From the cell containing the given text, extract its center point as [x, y] coordinate. 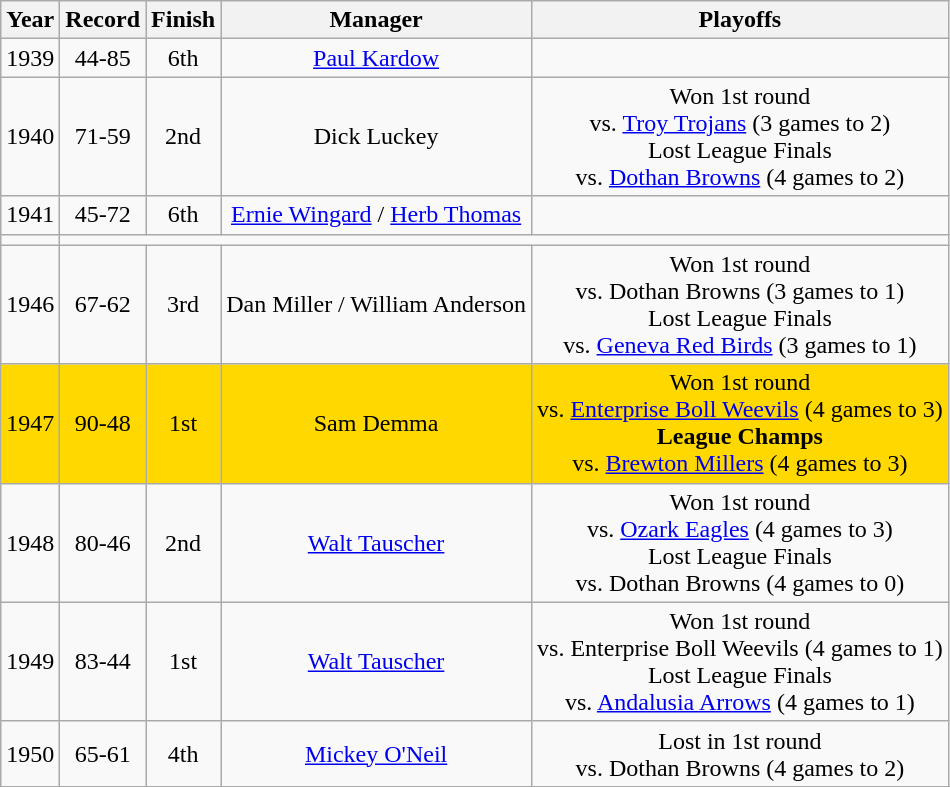
Dick Luckey [376, 136]
Paul Kardow [376, 58]
Won 1st round vs. Troy Trojans (3 games to 2) Lost League Finals vs. Dothan Browns (4 games to 2) [740, 136]
1947 [30, 424]
83-44 [103, 662]
Year [30, 20]
1940 [30, 136]
Won 1st roundvs. Enterprise Boll Weevils (4 games to 3)League Champsvs. Brewton Millers (4 games to 3) [740, 424]
Playoffs [740, 20]
Mickey O'Neil [376, 754]
44-85 [103, 58]
Won 1st roundvs. Dothan Browns (3 games to 1)Lost League Finals vs. Geneva Red Birds (3 games to 1) [740, 304]
1948 [30, 542]
Won 1st roundvs. Ozark Eagles (4 games to 3)Lost League Finals vs. Dothan Browns (4 games to 0) [740, 542]
65-61 [103, 754]
1946 [30, 304]
67-62 [103, 304]
71-59 [103, 136]
1941 [30, 215]
1949 [30, 662]
1950 [30, 754]
Won 1st round vs. Enterprise Boll Weevils (4 games to 1)Lost League Finalsvs. Andalusia Arrows (4 games to 1) [740, 662]
Manager [376, 20]
90-48 [103, 424]
Ernie Wingard / Herb Thomas [376, 215]
Sam Demma [376, 424]
Finish [184, 20]
Record [103, 20]
80-46 [103, 542]
1939 [30, 58]
Lost in 1st roundvs. Dothan Browns (4 games to 2) [740, 754]
3rd [184, 304]
45-72 [103, 215]
4th [184, 754]
Dan Miller / William Anderson [376, 304]
